Search for the cell housing the specified text and yield its (x, y) center coordinate. 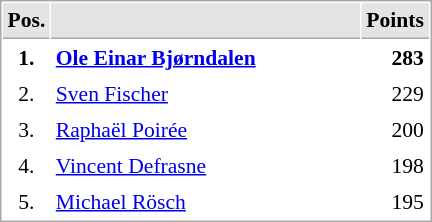
Pos. (26, 21)
Raphaël Poirée (206, 129)
Vincent Defrasne (206, 165)
Sven Fischer (206, 93)
5. (26, 201)
283 (396, 57)
2. (26, 93)
3. (26, 129)
Michael Rösch (206, 201)
4. (26, 165)
195 (396, 201)
Points (396, 21)
200 (396, 129)
198 (396, 165)
1. (26, 57)
229 (396, 93)
Ole Einar Bjørndalen (206, 57)
